Capture the cell that displays the provided text and extract its (x, y) central coordinate. 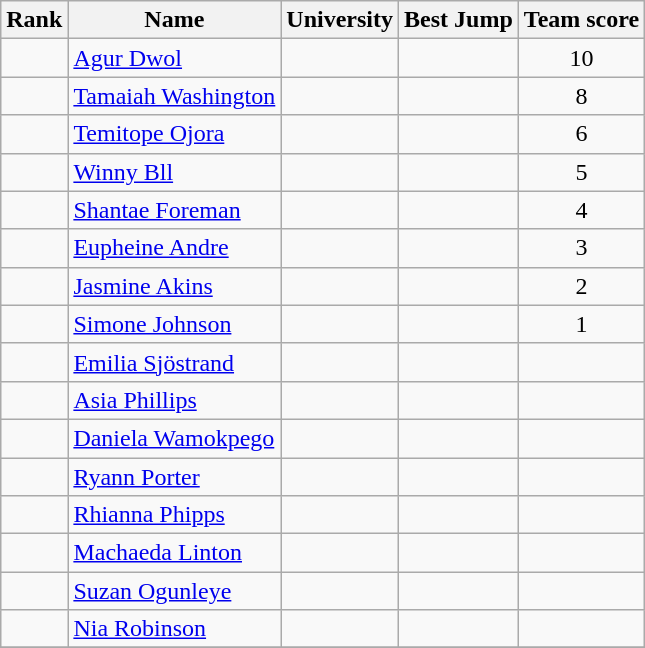
1 (581, 324)
Nia Robinson (174, 629)
Winny Bll (174, 172)
Asia Phillips (174, 400)
University (340, 20)
Rhianna Phipps (174, 515)
Agur Dwol (174, 58)
Rank (34, 20)
10 (581, 58)
Emilia Sjöstrand (174, 362)
Temitope Ojora (174, 134)
Team score (581, 20)
Eupheine Andre (174, 248)
Shantae Foreman (174, 210)
2 (581, 286)
5 (581, 172)
4 (581, 210)
Name (174, 20)
Best Jump (459, 20)
Jasmine Akins (174, 286)
Ryann Porter (174, 477)
Suzan Ogunleye (174, 591)
Daniela Wamokpego (174, 438)
Machaeda Linton (174, 553)
3 (581, 248)
Simone Johnson (174, 324)
6 (581, 134)
Tamaiah Washington (174, 96)
8 (581, 96)
